Capture the cell that displays the provided text and extract its [X, Y] central coordinate. 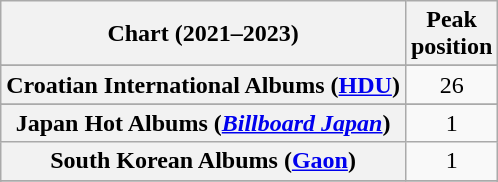
Japan Hot Albums (Billboard Japan) [204, 123]
Croatian International Albums (HDU) [204, 85]
Chart (2021–2023) [204, 34]
South Korean Albums (Gaon) [204, 161]
26 [451, 85]
Peakposition [451, 34]
